From the cell containing the given text, extract its center point as [x, y] coordinate. 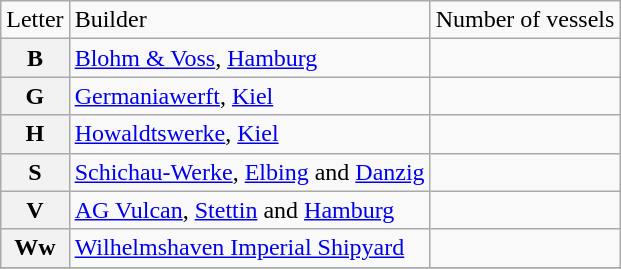
Wilhelmshaven Imperial Shipyard [250, 248]
B [35, 58]
AG Vulcan, Stettin and Hamburg [250, 210]
Howaldtswerke, Kiel [250, 134]
Schichau-Werke, Elbing and Danzig [250, 172]
Blohm & Voss, Hamburg [250, 58]
Letter [35, 20]
V [35, 210]
Number of vessels [525, 20]
S [35, 172]
G [35, 96]
Ww [35, 248]
Builder [250, 20]
Germaniawerft, Kiel [250, 96]
H [35, 134]
